Return [X, Y] of the center of cell containing provided text 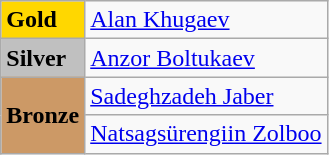
Silver [43, 58]
Bronze [43, 115]
Anzor Boltukaev [206, 58]
Alan Khugaev [206, 20]
Gold [43, 20]
Natsagsürengiin Zolboo [206, 134]
Sadeghzadeh Jaber [206, 96]
